Search for the cell housing the specified text and yield its [X, Y] center coordinate. 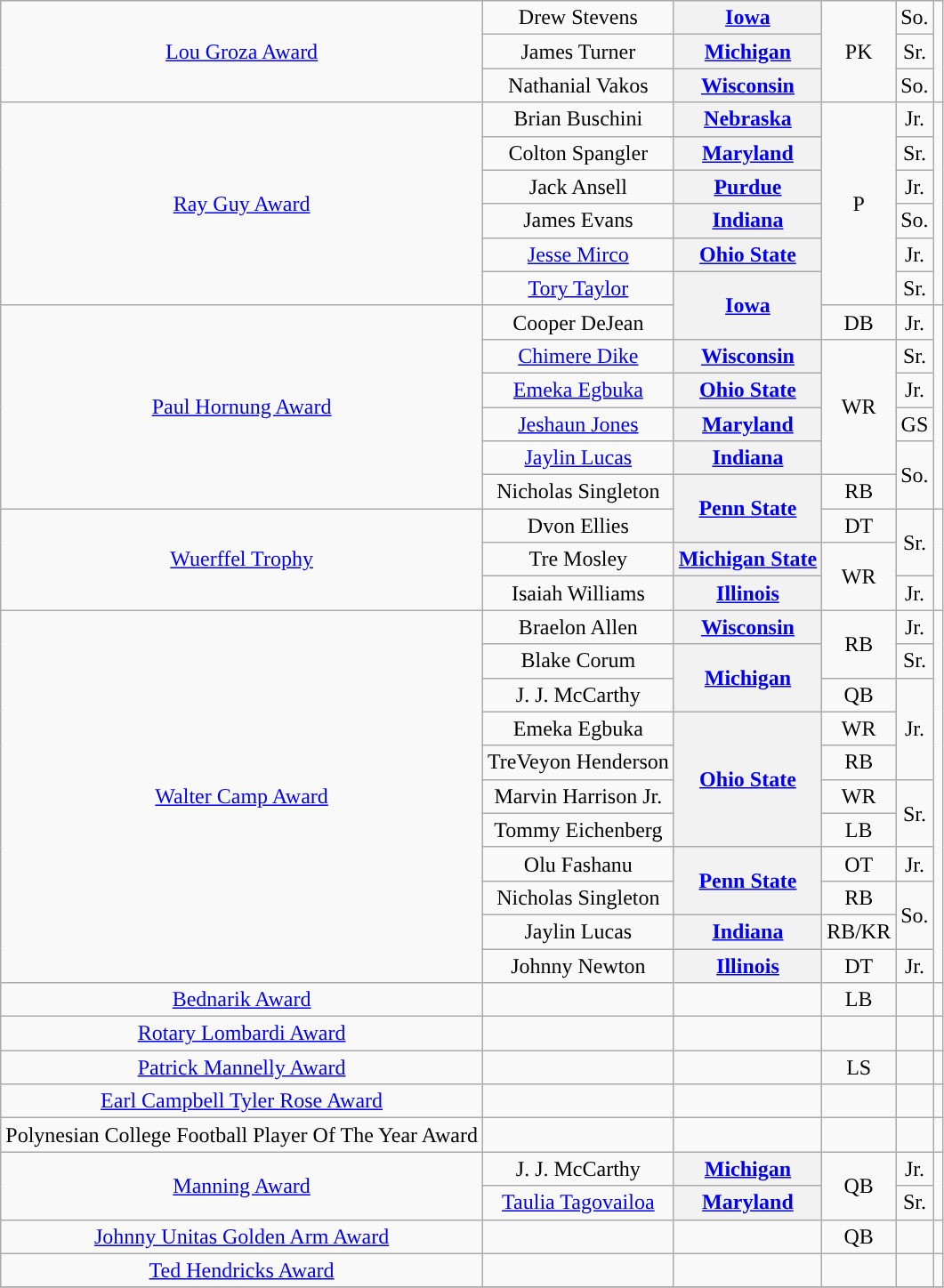
Braelon Allen [578, 627]
Ted Hendricks Award [242, 1270]
Colton Spangler [578, 153]
Dvon Ellies [578, 526]
Walter Camp Award [242, 797]
Blake Corum [578, 661]
Michigan State [747, 559]
Paul Hornung Award [242, 407]
Manning Award [242, 1186]
Bednarik Award [242, 1000]
James Turner [578, 52]
Tommy Eichenberg [578, 830]
OT [859, 864]
Tre Mosley [578, 559]
Taulia Tagovailoa [578, 1203]
Patrick Mannelly Award [242, 1067]
Ray Guy Award [242, 204]
Earl Campbell Tyler Rose Award [242, 1101]
Lou Groza Award [242, 52]
Olu Fashanu [578, 864]
Brian Buschini [578, 119]
Chimere Dike [578, 356]
GS [915, 424]
RB/KR [859, 931]
Jeshaun Jones [578, 424]
Drew Stevens [578, 18]
P [859, 204]
Polynesian College Football Player Of The Year Award [242, 1135]
James Evans [578, 221]
Cooper DeJean [578, 322]
Isaiah Williams [578, 593]
Jesse Mirco [578, 254]
Marvin Harrison Jr. [578, 796]
PK [859, 52]
TreVeyon Henderson [578, 762]
DB [859, 322]
Tory Taylor [578, 288]
Johnny Unitas Golden Arm Award [242, 1236]
LS [859, 1067]
Johnny Newton [578, 965]
Nebraska [747, 119]
Nathanial Vakos [578, 85]
Jack Ansell [578, 187]
Purdue [747, 187]
Wuerffel Trophy [242, 559]
Rotary Lombardi Award [242, 1034]
